For the text-containing cell, return its midpoint in [X, Y] coordinate format. 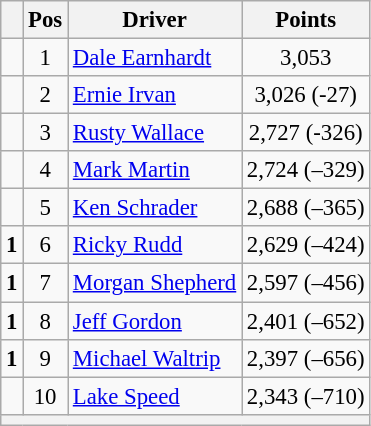
7 [46, 283]
Dale Earnhardt [155, 58]
Ken Schrader [155, 208]
2,629 (–424) [306, 245]
Pos [46, 20]
9 [46, 358]
Points [306, 20]
Driver [155, 20]
10 [46, 396]
Rusty Wallace [155, 133]
2,401 (–652) [306, 321]
2,343 (–710) [306, 396]
Mark Martin [155, 170]
4 [46, 170]
6 [46, 245]
Morgan Shepherd [155, 283]
3,053 [306, 58]
Lake Speed [155, 396]
3 [46, 133]
2,724 (–329) [306, 170]
3,026 (-27) [306, 95]
Ernie Irvan [155, 95]
2,688 (–365) [306, 208]
2,727 (-326) [306, 133]
2 [46, 95]
Michael Waltrip [155, 358]
Jeff Gordon [155, 321]
8 [46, 321]
2,597 (–456) [306, 283]
Ricky Rudd [155, 245]
2,397 (–656) [306, 358]
5 [46, 208]
